For the text-containing cell, return its midpoint in (X, Y) coordinate format. 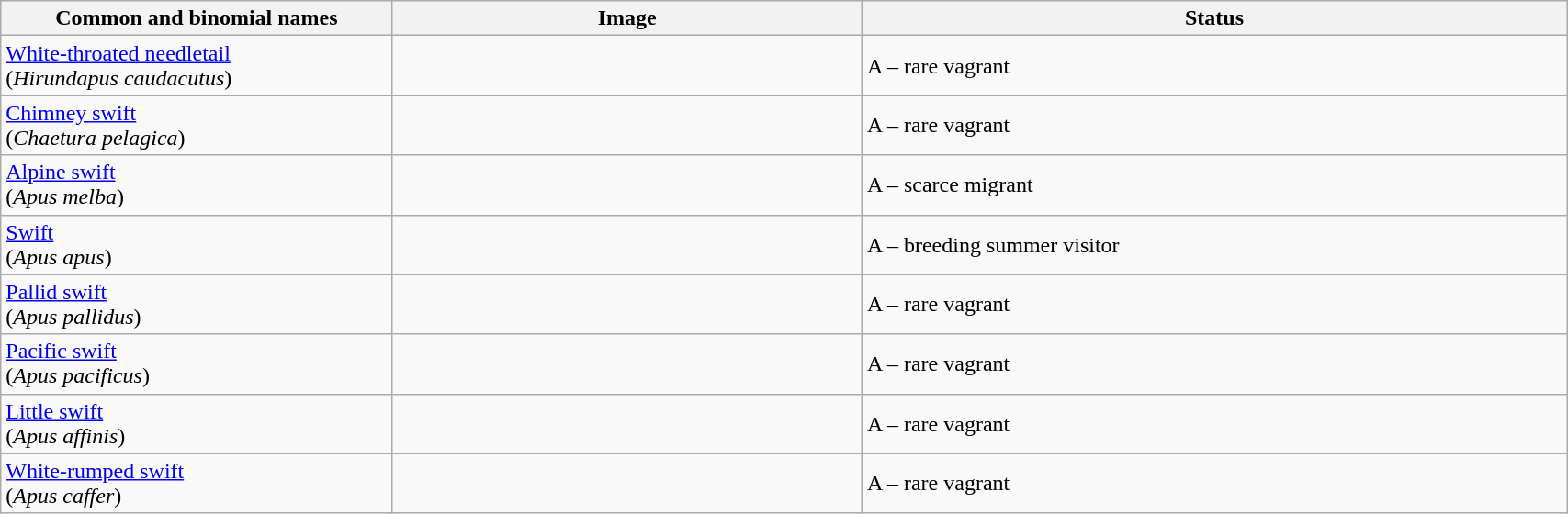
Common and binomial names (197, 18)
White-rumped swift(Apus caffer) (197, 483)
Swift(Apus apus) (197, 244)
Pacific swift(Apus pacificus) (197, 363)
A – breeding summer visitor (1214, 244)
A – scarce migrant (1214, 185)
Pallid swift(Apus pallidus) (197, 305)
Chimney swift(Chaetura pelagica) (197, 125)
Image (626, 18)
Status (1214, 18)
White-throated needletail(Hirundapus caudacutus) (197, 66)
Alpine swift(Apus melba) (197, 185)
Little swift(Apus affinis) (197, 424)
